Output the [x, y] coordinate of the center of the cell containing the given text.  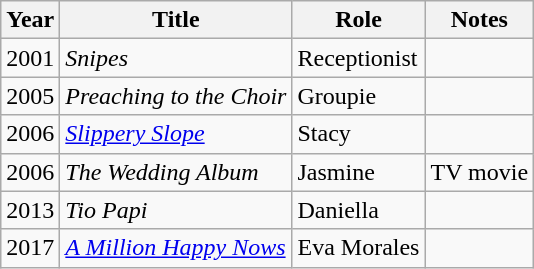
Slippery Slope [176, 134]
Jasmine [358, 172]
Year [30, 20]
2017 [30, 248]
Preaching to the Choir [176, 96]
2001 [30, 58]
TV movie [480, 172]
Tio Papi [176, 210]
Role [358, 20]
Groupie [358, 96]
Daniella [358, 210]
Title [176, 20]
Stacy [358, 134]
The Wedding Album [176, 172]
2013 [30, 210]
Snipes [176, 58]
Notes [480, 20]
Eva Morales [358, 248]
Receptionist [358, 58]
2005 [30, 96]
A Million Happy Nows [176, 248]
